Provide the (x, y) coordinate of the cell's center where the given text is located.  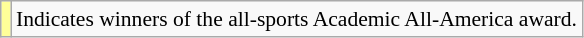
Indicates winners of the all-sports Academic All-America award. (296, 19)
